Pinpoint the cell where the given text exists, returning its (x, y) midpoint coordinate. 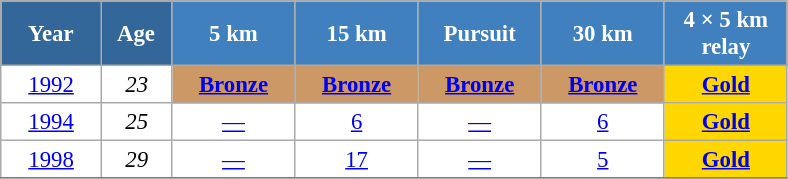
30 km (602, 34)
Age (136, 34)
5 (602, 160)
1998 (52, 160)
1994 (52, 122)
Year (52, 34)
25 (136, 122)
5 km (234, 34)
1992 (52, 85)
15 km (356, 34)
Pursuit (480, 34)
4 × 5 km relay (726, 34)
23 (136, 85)
17 (356, 160)
29 (136, 160)
